Scan for the cell matching the given text and deliver its [x, y] coordinate at center. 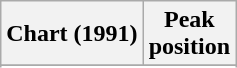
Chart (1991) [72, 34]
Peakposition [189, 34]
